Detect which cell encompasses the target text, then output its [x, y] center coordinate. 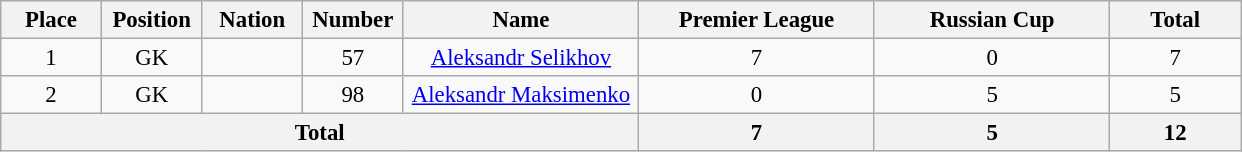
2 [52, 95]
Position [152, 20]
98 [354, 95]
Aleksandr Selikhov [521, 58]
Place [52, 20]
Name [521, 20]
Number [354, 20]
Aleksandr Maksimenko [521, 95]
12 [1176, 133]
57 [354, 58]
Russian Cup [992, 20]
1 [52, 58]
Premier League [757, 20]
Nation [252, 20]
